Locate the cell with the specified text and output its (x, y) center coordinate. 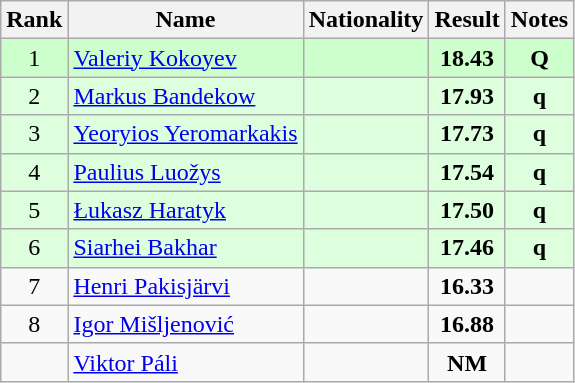
Paulius Luožys (186, 172)
3 (34, 134)
Łukasz Haratyk (186, 210)
5 (34, 210)
17.50 (467, 210)
Yeoryios Yeromarkakis (186, 134)
2 (34, 96)
1 (34, 58)
Igor Mišljenović (186, 324)
7 (34, 286)
17.54 (467, 172)
Siarhei Bakhar (186, 248)
NM (467, 362)
Viktor Páli (186, 362)
16.88 (467, 324)
Notes (539, 20)
Q (539, 58)
17.46 (467, 248)
4 (34, 172)
Rank (34, 20)
Result (467, 20)
6 (34, 248)
17.93 (467, 96)
8 (34, 324)
Markus Bandekow (186, 96)
Valeriy Kokoyev (186, 58)
Name (186, 20)
18.43 (467, 58)
16.33 (467, 286)
Henri Pakisjärvi (186, 286)
17.73 (467, 134)
Nationality (366, 20)
